Detect which cell encompasses the target text, then output its [x, y] center coordinate. 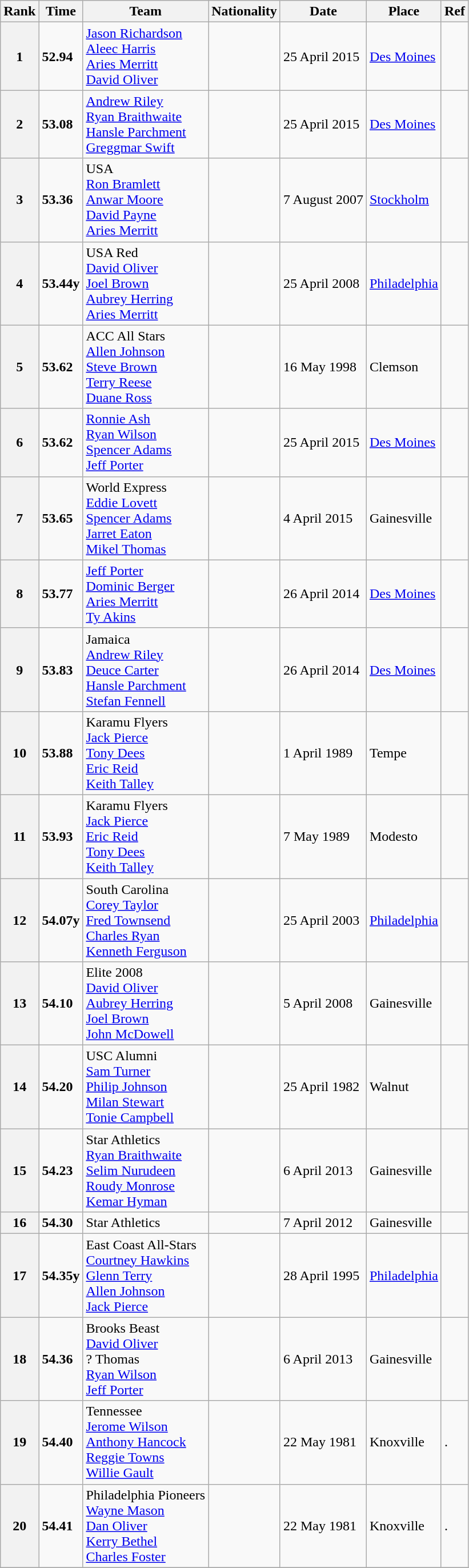
Philadelphia PioneersWayne MasonDan OliverKerry BethelCharles Foster [146, 1526]
12 [19, 920]
28 April 1995 [323, 1276]
25 April 2003 [323, 920]
Elite 2008David OliverAubrey HerringJoel BrownJohn McDowell [146, 1004]
20 [19, 1526]
Brooks BeastDavid Oliver? ThomasRyan WilsonJeff Porter [146, 1359]
East Coast All-StarsCourtney HawkinsGlenn TerryAllen JohnsonJack Pierce [146, 1276]
18 [19, 1359]
Modesto [403, 836]
53.08 [61, 125]
7 April 2012 [323, 1223]
South CarolinaCorey TaylorFred TownsendCharles RyanKenneth Ferguson [146, 920]
53.36 [61, 200]
15 [19, 1170]
19 [19, 1442]
Walnut [403, 1087]
54.36 [61, 1359]
17 [19, 1276]
25 April 1982 [323, 1087]
4 April 2015 [323, 518]
10 [19, 753]
Star AthleticsRyan BraithwaiteSelim NurudeenRoudy MonroseKemar Hyman [146, 1170]
8 [19, 594]
Stockholm [403, 200]
1 [19, 56]
13 [19, 1004]
54.23 [61, 1170]
Jason RichardsonAleec HarrisAries MerrittDavid Oliver [146, 56]
5 April 2008 [323, 1004]
World ExpressEddie LovettSpencer AdamsJarret EatonMikel Thomas [146, 518]
16 May 1998 [323, 367]
3 [19, 200]
Jeff PorterDominic BergerAries MerrittTy Akins [146, 594]
Ronnie AshRyan WilsonSpencer AdamsJeff Porter [146, 442]
7 May 1989 [323, 836]
54.41 [61, 1526]
16 [19, 1223]
54.30 [61, 1223]
USARon BramlettAnwar MooreDavid PayneAries Merritt [146, 200]
53.88 [61, 753]
Team [146, 11]
Karamu FlyersJack PierceEric ReidTony DeesKeith Talley [146, 836]
4 [19, 283]
52.94 [61, 56]
5 [19, 367]
USA RedDavid OliverJoel BrownAubrey HerringAries Merritt [146, 283]
TennesseeJerome WilsonAnthony HancockReggie TownsWillie Gault [146, 1442]
9 [19, 669]
Clemson [403, 367]
54.20 [61, 1087]
Andrew RileyRyan BraithwaiteHansle ParchmentGreggmar Swift [146, 125]
14 [19, 1087]
54.10 [61, 1004]
53.65 [61, 518]
Ref [455, 11]
53.77 [61, 594]
54.07y [61, 920]
11 [19, 836]
ACC All StarsAllen JohnsonSteve BrownTerry ReeseDuane Ross [146, 367]
53.83 [61, 669]
53.44y [61, 283]
JamaicaAndrew RileyDeuce CarterHansle ParchmentStefan Fennell [146, 669]
Nationality [244, 11]
7 [19, 518]
54.35y [61, 1276]
Date [323, 11]
Tempe [403, 753]
2 [19, 125]
25 April 2008 [323, 283]
Place [403, 11]
USC AlumniSam TurnerPhilip JohnsonMilan StewartTonie Campbell [146, 1087]
Star Athletics [146, 1223]
7 August 2007 [323, 200]
1 April 1989 [323, 753]
53.93 [61, 836]
Time [61, 11]
Karamu FlyersJack PierceTony DeesEric ReidKeith Talley [146, 753]
6 [19, 442]
54.40 [61, 1442]
Rank [19, 11]
